Detect which cell encompasses the target text, then output its (X, Y) center coordinate. 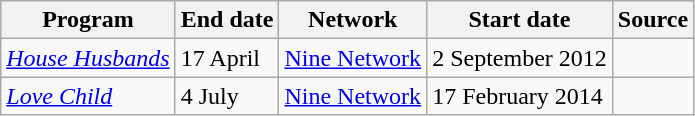
Start date (520, 20)
17 April (227, 58)
Source (652, 20)
House Husbands (88, 58)
17 February 2014 (520, 96)
2 September 2012 (520, 58)
4 July (227, 96)
Program (88, 20)
End date (227, 20)
Network (353, 20)
Love Child (88, 96)
